Search for the cell housing the specified text and yield its (x, y) center coordinate. 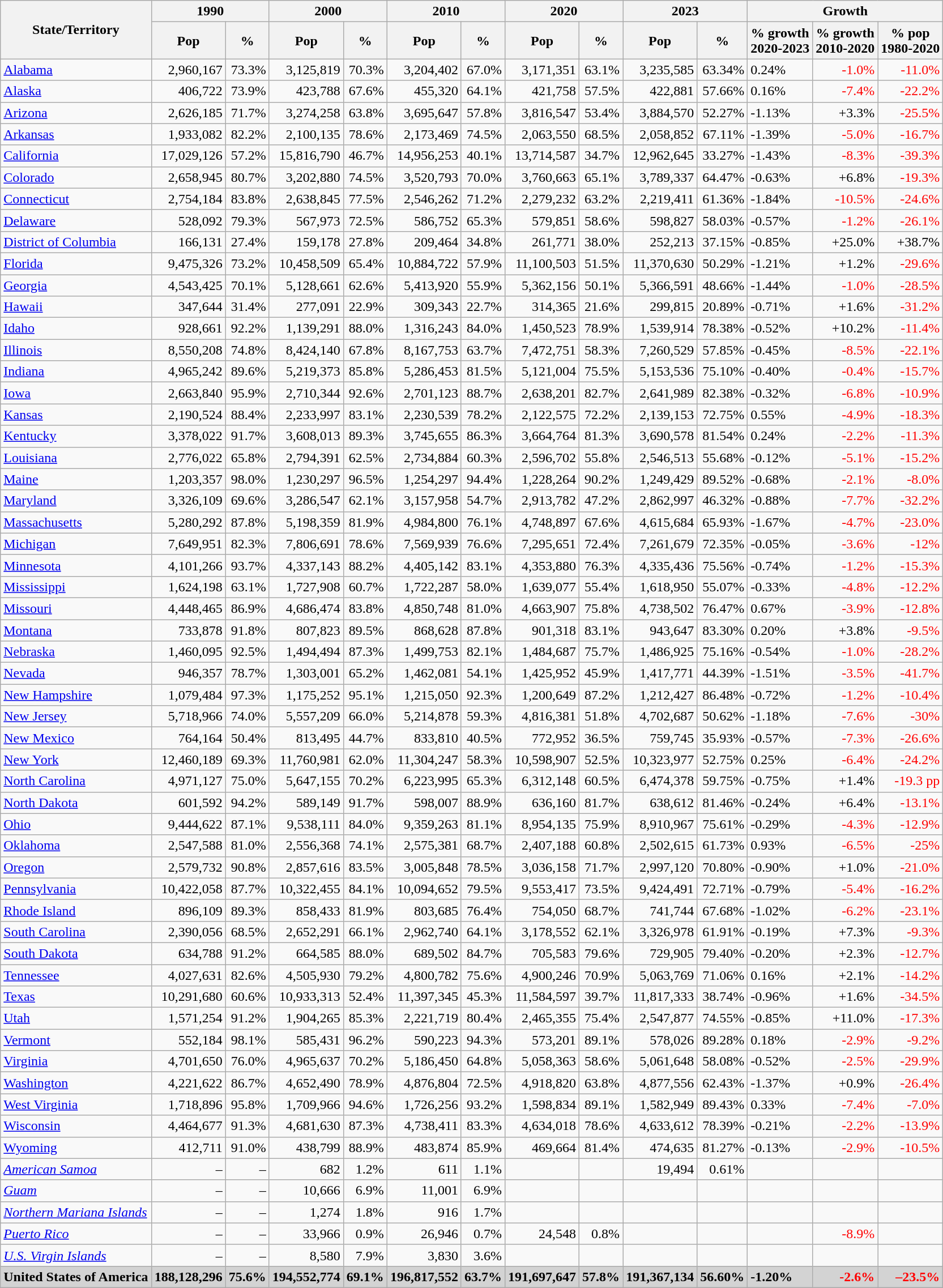
1,249,429 (660, 479)
Guam (76, 1191)
-24.6% (911, 199)
2,596,702 (541, 458)
76.0% (247, 1061)
Kentucky (76, 436)
7,649,951 (188, 544)
Maryland (76, 501)
1,598,834 (541, 1104)
64.47% (723, 177)
76.4% (483, 910)
52.5% (601, 760)
0.20% (780, 630)
Georgia (76, 285)
-31.2% (911, 307)
Utah (76, 1018)
-0.19% (780, 932)
-7.6% (845, 716)
4,337,143 (306, 565)
76.3% (601, 565)
-0.4% (845, 372)
-29.9% (911, 1061)
-2.6% (845, 1277)
91.8% (247, 630)
94.6% (365, 1104)
586,752 (424, 220)
56.60% (723, 1277)
57.66% (723, 91)
21.6% (601, 307)
4,900,246 (541, 975)
4,800,782 (424, 975)
2023 (685, 11)
65.93% (723, 522)
35.93% (723, 738)
92.5% (247, 652)
4,448,465 (188, 608)
4,615,684 (660, 522)
1,203,357 (188, 479)
0.55% (780, 415)
65.2% (365, 673)
Puerto Rico (76, 1234)
0.93% (780, 846)
9,475,326 (188, 263)
61.36% (723, 199)
86.9% (247, 608)
5,219,373 (306, 372)
7,472,751 (541, 350)
Wyoming (76, 1148)
Virginia (76, 1061)
2,139,153 (660, 415)
1,722,287 (424, 587)
+3.8% (845, 630)
50.1% (601, 285)
1,709,966 (306, 1104)
11,397,345 (424, 997)
-15.7% (911, 372)
3.6% (483, 1255)
5,186,450 (424, 1061)
4,877,556 (660, 1083)
65.4% (365, 263)
578,026 (660, 1040)
-0.05% (780, 544)
89.43% (723, 1104)
73.3% (247, 70)
75.61% (723, 824)
579,851 (541, 220)
15,816,790 (306, 156)
81.27% (723, 1148)
10,884,722 (424, 263)
77.5% (365, 199)
80.7% (247, 177)
-1.02% (780, 910)
5,214,878 (424, 716)
71.06% (723, 975)
84.7% (483, 953)
-34.5% (911, 997)
2,997,120 (660, 867)
1,582,949 (660, 1104)
-0.72% (780, 695)
11,001 (424, 1191)
19,494 (660, 1169)
-6.5% (845, 846)
52.4% (365, 997)
85.9% (483, 1148)
88.2% (365, 565)
33.27% (723, 156)
858,433 (306, 910)
3,005,848 (424, 867)
2,652,291 (306, 932)
0.8% (601, 1234)
-8.0% (911, 479)
71.2% (483, 199)
191,367,134 (660, 1277)
52.27% (723, 113)
-0.96% (780, 997)
93.7% (247, 565)
Pennsylvania (76, 889)
928,661 (188, 329)
-4.7% (845, 522)
-5.0% (845, 134)
2,575,381 (424, 846)
12,460,189 (188, 760)
1,316,243 (424, 329)
66.0% (365, 716)
Illinois (76, 350)
2,219,411 (660, 199)
74.1% (365, 846)
4,738,502 (660, 608)
95.9% (247, 393)
455,320 (424, 91)
82.6% (247, 975)
31.4% (247, 307)
-17.3% (911, 1018)
1,726,256 (424, 1104)
4,748,897 (541, 522)
4,681,630 (306, 1126)
-0.75% (780, 781)
-16.7% (911, 134)
209,464 (424, 242)
552,184 (188, 1040)
-5.4% (845, 889)
37.15% (723, 242)
61.73% (723, 846)
1,618,950 (660, 587)
277,091 (306, 307)
0.33% (780, 1104)
759,745 (660, 738)
2,546,262 (424, 199)
46.7% (365, 156)
-9.2% (911, 1040)
1,494,494 (306, 652)
4,464,677 (188, 1126)
+1.2% (845, 263)
-13.9% (911, 1126)
Michigan (76, 544)
74.55% (723, 1018)
United States of America (76, 1277)
70.0% (483, 177)
1,417,771 (660, 673)
7,569,939 (424, 544)
84.1% (365, 889)
Mississippi (76, 587)
73.5% (601, 889)
10,458,509 (306, 263)
+25.0% (845, 242)
34.8% (483, 242)
2,579,732 (188, 867)
8,580 (306, 1255)
53.4% (601, 113)
3,326,109 (188, 501)
-7.3% (845, 738)
72.71% (723, 889)
California (76, 156)
60.6% (247, 997)
7,260,529 (660, 350)
-4.3% (845, 824)
733,878 (188, 630)
New York (76, 760)
4,027,631 (188, 975)
589,149 (306, 803)
38.74% (723, 997)
772,952 (541, 738)
-12% (911, 544)
-1.39% (780, 134)
-19.3% (911, 177)
+7.3% (845, 932)
79.3% (247, 220)
2,556,368 (306, 846)
Tennessee (76, 975)
95.8% (247, 1104)
2,547,588 (188, 846)
7.9% (365, 1255)
11,100,503 (541, 263)
Nebraska (76, 652)
0.61% (723, 1169)
1,460,095 (188, 652)
901,318 (541, 630)
69.3% (247, 760)
682 (306, 1169)
60.3% (483, 458)
Florida (76, 263)
78.39% (723, 1126)
0.18% (780, 1040)
-0.32% (780, 393)
+2.1% (845, 975)
-1.13% (780, 113)
10,422,058 (188, 889)
83.30% (723, 630)
Colorado (76, 177)
52.75% (723, 760)
10,933,313 (306, 997)
4,543,425 (188, 285)
528,092 (188, 220)
75.56% (723, 565)
2,776,022 (188, 458)
87.2% (601, 695)
803,685 (424, 910)
916 (424, 1212)
55.9% (483, 285)
3,326,978 (660, 932)
4,221,622 (188, 1083)
1.2% (365, 1169)
3,816,547 (541, 113)
1,228,264 (541, 479)
-26.1% (911, 220)
1,727,908 (306, 587)
1,499,753 (424, 652)
5,557,209 (306, 716)
10,291,680 (188, 997)
76.1% (483, 522)
2,233,997 (306, 415)
1.8% (365, 1212)
20.89% (723, 307)
-25.5% (911, 113)
1,904,265 (306, 1018)
Massachusetts (76, 522)
2,502,615 (660, 846)
896,109 (188, 910)
62.0% (365, 760)
South Dakota (76, 953)
Nevada (76, 673)
63.34% (723, 70)
5,061,648 (660, 1061)
55.07% (723, 587)
57.9% (483, 263)
-0.13% (780, 1148)
0.7% (483, 1234)
4,984,800 (424, 522)
59.75% (723, 781)
79.6% (601, 953)
-6.2% (845, 910)
2,710,344 (306, 393)
36.5% (601, 738)
27.8% (365, 242)
2,960,167 (188, 70)
75.16% (723, 652)
72.2% (601, 415)
50.4% (247, 738)
58.08% (723, 1061)
+11.0% (845, 1018)
1,718,896 (188, 1104)
98.1% (247, 1040)
8,167,753 (424, 350)
75.0% (247, 781)
-0.79% (780, 889)
-9.5% (911, 630)
2010 (446, 11)
-26.6% (911, 738)
88.4% (247, 415)
9,538,111 (306, 824)
Missouri (76, 608)
5,286,453 (424, 372)
421,758 (541, 91)
3,520,793 (424, 177)
2,913,782 (541, 501)
8,954,135 (541, 824)
98.0% (247, 479)
-11.3% (911, 436)
54.1% (483, 673)
South Carolina (76, 932)
664,585 (306, 953)
72.75% (723, 415)
Rhode Island (76, 910)
705,583 (541, 953)
1,425,952 (541, 673)
3,157,958 (424, 501)
-0.54% (780, 652)
81.54% (723, 436)
59.3% (483, 716)
-8.3% (845, 156)
87.7% (247, 889)
79.2% (365, 975)
Connecticut (76, 199)
9,359,263 (424, 824)
-8.5% (845, 350)
-3.9% (845, 608)
45.3% (483, 997)
75.10% (723, 372)
2,279,232 (541, 199)
62.6% (365, 285)
598,827 (660, 220)
8,550,208 (188, 350)
79.40% (723, 953)
943,647 (660, 630)
86.7% (247, 1083)
-26.4% (911, 1083)
-1.37% (780, 1083)
91.3% (247, 1126)
-4.9% (845, 415)
86.3% (483, 436)
46.32% (723, 501)
70.80% (723, 867)
26,946 (424, 1234)
-24.2% (911, 760)
73.9% (247, 91)
2,663,840 (188, 393)
48.66% (723, 285)
1,486,925 (660, 652)
4,701,650 (188, 1061)
82.7% (601, 393)
58.03% (723, 220)
2,230,539 (424, 415)
60.7% (365, 587)
-0.12% (780, 458)
Iowa (76, 393)
166,131 (188, 242)
833,810 (424, 738)
81.1% (483, 824)
50.29% (723, 263)
-1.67% (780, 522)
-3.6% (845, 544)
-10.4% (911, 695)
67.68% (723, 910)
Minnesota (76, 565)
10,666 (306, 1191)
689,502 (424, 953)
4,686,474 (306, 608)
82.2% (247, 134)
55.4% (601, 587)
3,274,258 (306, 113)
3,178,552 (541, 932)
-22.2% (911, 91)
-1.51% (780, 673)
-11.0% (911, 70)
78.2% (483, 415)
3,378,022 (188, 436)
2,794,391 (306, 458)
81.3% (601, 436)
24,548 (541, 1234)
44.39% (723, 673)
483,874 (424, 1148)
7,295,651 (541, 544)
75.8% (601, 608)
13,714,587 (541, 156)
5,198,359 (306, 522)
+1.0% (845, 867)
309,343 (424, 307)
4,965,637 (306, 1061)
4,335,436 (660, 565)
314,365 (541, 307)
New Jersey (76, 716)
Alaska (76, 91)
7,261,679 (660, 544)
1,175,252 (306, 695)
1,933,082 (188, 134)
-4.8% (845, 587)
-1.18% (780, 716)
10,094,652 (424, 889)
2,734,884 (424, 458)
813,495 (306, 738)
78.5% (483, 867)
10,598,907 (541, 760)
94.3% (483, 1040)
% growth 2010-2020 (845, 41)
-1.44% (780, 285)
10,323,977 (660, 760)
55.8% (601, 458)
3,235,585 (660, 70)
State/Territory (76, 29)
2,221,719 (424, 1018)
67.0% (483, 70)
-12.9% (911, 824)
78.7% (247, 673)
70.9% (601, 975)
0.25% (780, 760)
22.9% (365, 307)
1,484,687 (541, 652)
11,370,630 (660, 263)
87.1% (247, 824)
72.4% (601, 544)
81.5% (483, 372)
-29.6% (911, 263)
-39.3% (911, 156)
347,644 (188, 307)
57.2% (247, 156)
76.47% (723, 608)
14,956,253 (424, 156)
58.0% (483, 587)
5,647,155 (306, 781)
38.0% (601, 242)
438,799 (306, 1148)
3,125,819 (306, 70)
261,771 (541, 242)
2,862,997 (660, 501)
-0.40% (780, 372)
51.5% (601, 263)
2,754,184 (188, 199)
62.43% (723, 1083)
60.8% (601, 846)
65.8% (247, 458)
Kansas (76, 415)
3,789,337 (660, 177)
80.4% (483, 1018)
83.3% (483, 1126)
Vermont (76, 1040)
1,639,077 (541, 587)
159,178 (306, 242)
89.28% (723, 1040)
51.8% (601, 716)
73.2% (247, 263)
11,760,981 (306, 760)
89.5% (365, 630)
1,079,484 (188, 695)
57.85% (723, 350)
299,815 (660, 307)
252,213 (660, 242)
% growth2020-2023 (780, 41)
406,722 (188, 91)
27.4% (247, 242)
3,690,578 (660, 436)
94.2% (247, 803)
Washington (76, 1083)
-22.1% (911, 350)
-0.29% (780, 824)
2,407,188 (541, 846)
78.38% (723, 329)
-16.2% (911, 889)
-0.21% (780, 1126)
61.91% (723, 932)
3,760,663 (541, 177)
-0.63% (780, 177)
585,431 (306, 1040)
Growth (845, 11)
2,962,740 (424, 932)
55.68% (723, 458)
4,652,490 (306, 1083)
-0.33% (780, 587)
1.7% (483, 1212)
10,322,455 (306, 889)
3,884,570 (660, 113)
-6.8% (845, 393)
2,190,524 (188, 415)
2,638,201 (541, 393)
4,634,018 (541, 1126)
5,058,363 (541, 1061)
5,366,591 (660, 285)
-9.3% (911, 932)
11,817,333 (660, 997)
New Mexico (76, 738)
90.8% (247, 867)
9,444,622 (188, 824)
63.2% (601, 199)
4,918,820 (541, 1083)
-7.7% (845, 501)
90.2% (601, 479)
191,697,647 (541, 1277)
44.7% (365, 738)
–23.5% (911, 1277)
754,050 (541, 910)
Ohio (76, 824)
2,122,575 (541, 415)
+2.3% (845, 953)
3,202,880 (306, 177)
-8.9% (845, 1234)
39.7% (601, 997)
5,280,292 (188, 522)
-1.20% (780, 1277)
1990 (210, 11)
423,788 (306, 91)
40.5% (483, 738)
60.5% (601, 781)
69.1% (365, 1277)
3,830 (424, 1255)
72.35% (723, 544)
8,910,967 (660, 824)
92.6% (365, 393)
422,881 (660, 91)
-1.21% (780, 263)
590,223 (424, 1040)
598,007 (424, 803)
93.2% (483, 1104)
47.2% (601, 501)
-2.1% (845, 479)
2020 (564, 11)
75.5% (601, 372)
2,658,945 (188, 177)
1,254,297 (424, 479)
-6.4% (845, 760)
-0.71% (780, 307)
Maine (76, 479)
2,100,135 (306, 134)
U.S. Virgin Islands (76, 1255)
194,552,774 (306, 1277)
9,424,491 (660, 889)
7,806,691 (306, 544)
-41.7% (911, 673)
-12.2% (911, 587)
+6.8% (845, 177)
81.46% (723, 803)
North Dakota (76, 803)
-0.20% (780, 953)
+38.7% (911, 242)
2,626,185 (188, 113)
5,121,004 (541, 372)
Texas (76, 997)
33,966 (306, 1234)
601,592 (188, 803)
-30% (911, 716)
74.0% (247, 716)
1,539,914 (660, 329)
4,353,880 (541, 565)
2,641,989 (660, 393)
82.1% (483, 652)
-3.5% (845, 673)
+6.4% (845, 803)
70.1% (247, 285)
85.8% (365, 372)
1,571,254 (188, 1018)
807,823 (306, 630)
6,474,378 (660, 781)
+0.9% (845, 1083)
611 (424, 1169)
11,584,597 (541, 997)
North Carolina (76, 781)
75.9% (601, 824)
6,223,995 (424, 781)
91.0% (247, 1148)
469,664 (541, 1148)
-10.9% (911, 393)
-0.68% (780, 479)
729,905 (660, 953)
474,635 (660, 1148)
Wisconsin (76, 1126)
74.8% (247, 350)
65.1% (601, 177)
4,876,804 (424, 1083)
3,036,158 (541, 867)
3,171,351 (541, 70)
Delaware (76, 220)
3,664,764 (541, 436)
Indiana (76, 372)
-15.3% (911, 565)
-5.1% (845, 458)
-12.8% (911, 608)
8,424,140 (306, 350)
Oregon (76, 867)
92.3% (483, 695)
2,063,550 (541, 134)
4,965,242 (188, 372)
1,303,001 (306, 673)
57.5% (601, 91)
3,695,647 (424, 113)
-12.7% (911, 953)
-14.2% (911, 975)
-28.2% (911, 652)
-23.1% (911, 910)
-0.74% (780, 565)
94.4% (483, 479)
96.5% (365, 479)
4,405,142 (424, 565)
Louisiana (76, 458)
+3.3% (845, 113)
2,857,616 (306, 867)
1,139,291 (306, 329)
1.1% (483, 1169)
1,212,427 (660, 695)
-1.43% (780, 156)
22.7% (483, 307)
89.52% (723, 479)
54.7% (483, 501)
2,390,056 (188, 932)
81.7% (601, 803)
573,201 (541, 1040)
-23.0% (911, 522)
50.62% (723, 716)
9,553,417 (541, 889)
1,462,081 (424, 673)
634,788 (188, 953)
American Samoa (76, 1169)
5,362,156 (541, 285)
Arkansas (76, 134)
636,160 (541, 803)
196,817,552 (424, 1277)
-28.5% (911, 285)
81.4% (601, 1148)
412,711 (188, 1148)
-19.3 pp (911, 781)
West Virginia (76, 1104)
-13.1% (911, 803)
1,274 (306, 1212)
-0.90% (780, 867)
4,702,687 (660, 716)
5,128,661 (306, 285)
69.6% (247, 501)
-0.88% (780, 501)
92.2% (247, 329)
-7.0% (911, 1104)
3,204,402 (424, 70)
5,413,920 (424, 285)
3,286,547 (306, 501)
5,153,536 (660, 372)
89.6% (247, 372)
2,173,469 (424, 134)
67.11% (723, 134)
4,101,266 (188, 565)
97.3% (247, 695)
Arizona (76, 113)
1,200,649 (541, 695)
6,312,148 (541, 781)
1,215,050 (424, 695)
2,547,877 (660, 1018)
0.67% (780, 608)
741,744 (660, 910)
567,973 (306, 220)
3,608,013 (306, 436)
5,718,966 (188, 716)
-0.45% (780, 350)
Hawaii (76, 307)
Alabama (76, 70)
764,164 (188, 738)
-25% (911, 846)
4,663,907 (541, 608)
2,701,123 (424, 393)
95.1% (365, 695)
12,962,645 (660, 156)
85.3% (365, 1018)
88.7% (483, 393)
1,450,523 (541, 329)
-1.84% (780, 199)
4,816,381 (541, 716)
70.3% (365, 70)
638,612 (660, 803)
76.6% (483, 544)
Montana (76, 630)
946,357 (188, 673)
34.7% (601, 156)
4,850,748 (424, 608)
11,304,247 (424, 760)
2000 (328, 11)
New Hampshire (76, 695)
-11.4% (911, 329)
District of Columbia (76, 242)
4,738,411 (424, 1126)
40.1% (483, 156)
82.38% (723, 393)
3,745,655 (424, 436)
1,230,297 (306, 479)
+1.4% (845, 781)
-0.24% (780, 803)
2,638,845 (306, 199)
188,128,296 (188, 1277)
82.3% (247, 544)
2,058,852 (660, 134)
Idaho (76, 329)
+10.2% (845, 329)
Oklahoma (76, 846)
96.2% (365, 1040)
45.9% (601, 673)
75.4% (601, 1018)
1,624,198 (188, 587)
868,628 (424, 630)
-21.0% (911, 867)
66.1% (365, 932)
17,029,126 (188, 156)
2,465,355 (541, 1018)
4,971,127 (188, 781)
4,633,612 (660, 1126)
-32.2% (911, 501)
0.9% (365, 1234)
-18.3% (911, 415)
4,505,930 (306, 975)
2,546,513 (660, 458)
% pop1980-2020 (911, 41)
83.5% (365, 867)
5,063,769 (660, 975)
62.5% (365, 458)
67.8% (365, 350)
-2.5% (845, 1061)
64.8% (483, 1061)
86.48% (723, 695)
79.5% (483, 889)
-15.2% (911, 458)
Northern Mariana Islands (76, 1212)
75.7% (601, 652)
